Find where the given text appears and provide that cell's center as (x, y) coordinate. 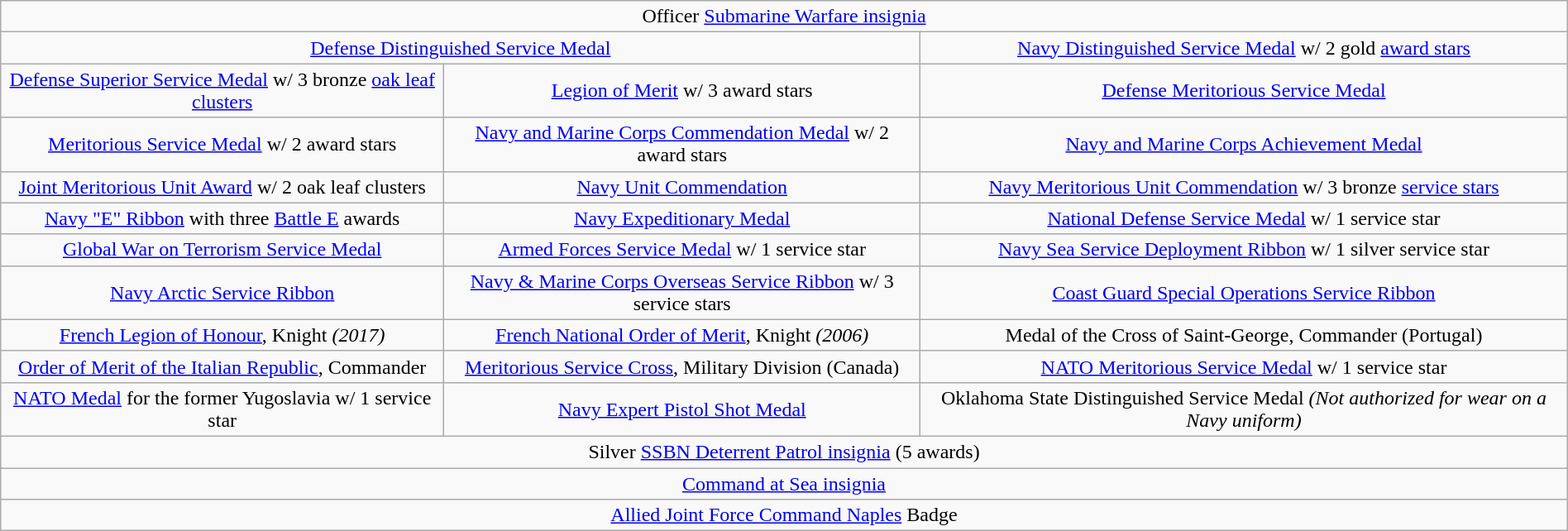
Navy Expert Pistol Shot Medal (682, 409)
Navy Distinguished Service Medal w/ 2 gold award stars (1244, 48)
Navy Meritorious Unit Commendation w/ 3 bronze service stars (1244, 187)
Defense Meritorious Service Medal (1244, 91)
Coast Guard Special Operations Service Ribbon (1244, 293)
Navy & Marine Corps Overseas Service Ribbon w/ 3 service stars (682, 293)
Medal of the Cross of Saint-George, Commander (Portugal) (1244, 335)
Oklahoma State Distinguished Service Medal (Not authorized for wear on a Navy uniform) (1244, 409)
Command at Sea insignia (784, 484)
Defense Distinguished Service Medal (461, 48)
Silver SSBN Deterrent Patrol insignia (5 awards) (784, 452)
Officer Submarine Warfare insignia (784, 17)
Global War on Terrorism Service Medal (222, 250)
Navy and Marine Corps Achievement Medal (1244, 144)
Armed Forces Service Medal w/ 1 service star (682, 250)
Navy and Marine Corps Commendation Medal w/ 2 award stars (682, 144)
NATO Meritorious Service Medal w/ 1 service star (1244, 366)
Order of Merit of the Italian Republic, Commander (222, 366)
French Legion of Honour, Knight (2017) (222, 335)
French National Order of Merit, Knight (2006) (682, 335)
Allied Joint Force Command Naples Badge (784, 515)
Meritorious Service Cross, Military Division (Canada) (682, 366)
Legion of Merit w/ 3 award stars (682, 91)
Navy "E" Ribbon with three Battle E awards (222, 218)
Navy Sea Service Deployment Ribbon w/ 1 silver service star (1244, 250)
National Defense Service Medal w/ 1 service star (1244, 218)
NATO Medal for the former Yugoslavia w/ 1 service star (222, 409)
Defense Superior Service Medal w/ 3 bronze oak leaf clusters (222, 91)
Navy Arctic Service Ribbon (222, 293)
Joint Meritorious Unit Award w/ 2 oak leaf clusters (222, 187)
Navy Unit Commendation (682, 187)
Meritorious Service Medal w/ 2 award stars (222, 144)
Navy Expeditionary Medal (682, 218)
